From the cell containing the given text, extract its center point as (x, y) coordinate. 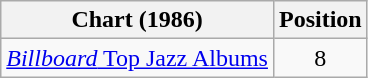
8 (320, 58)
Position (320, 20)
Chart (1986) (138, 20)
Billboard Top Jazz Albums (138, 58)
